For the text-containing cell, return its midpoint in [x, y] coordinate format. 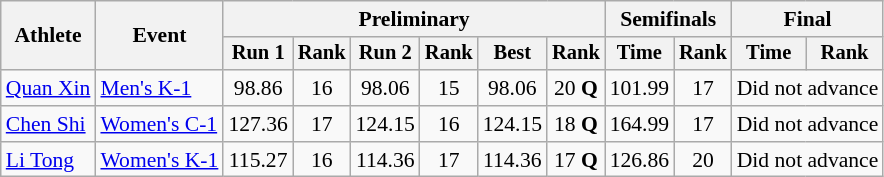
101.99 [640, 88]
Chen Shi [48, 124]
Quan Xin [48, 88]
98.86 [258, 88]
Preliminary [414, 19]
20 Q [576, 88]
Final [808, 19]
Event [159, 36]
127.36 [258, 124]
Best [512, 54]
164.99 [640, 124]
18 Q [576, 124]
Athlete [48, 36]
Women's C-1 [159, 124]
Men's K-1 [159, 88]
Run 2 [384, 54]
Semifinals [668, 19]
15 [449, 88]
Run 1 [258, 54]
